Scan for the cell matching the given text and deliver its (x, y) coordinate at center. 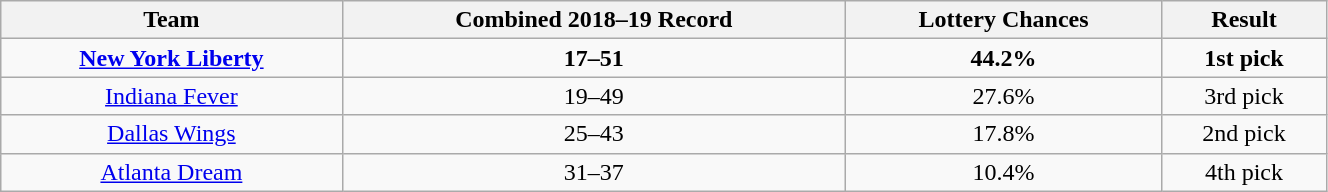
2nd pick (1244, 134)
3rd pick (1244, 96)
1st pick (1244, 58)
25–43 (594, 134)
17.8% (1004, 134)
Combined 2018–19 Record (594, 20)
Result (1244, 20)
44.2% (1004, 58)
New York Liberty (172, 58)
Indiana Fever (172, 96)
Dallas Wings (172, 134)
Team (172, 20)
Lottery Chances (1004, 20)
Atlanta Dream (172, 172)
31–37 (594, 172)
19–49 (594, 96)
27.6% (1004, 96)
4th pick (1244, 172)
17–51 (594, 58)
10.4% (1004, 172)
